Identify which cell holds the provided text, then report its (x, y) central coordinate. 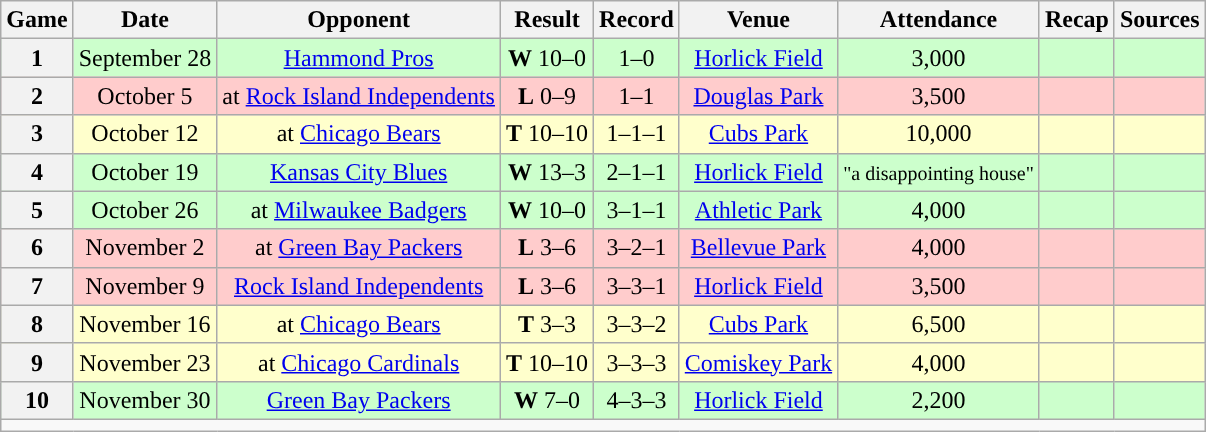
Date (145, 20)
W 13–3 (546, 172)
W 7–0 (546, 400)
6,500 (939, 324)
at Milwaukee Badgers (359, 210)
Record (637, 20)
October 12 (145, 134)
4 (37, 172)
at Chicago Cardinals (359, 362)
4–3–3 (637, 400)
3 (37, 134)
Bellevue Park (758, 248)
9 (37, 362)
Recap (1076, 20)
6 (37, 248)
3–1–1 (637, 210)
2,200 (939, 400)
October 26 (145, 210)
Attendance (939, 20)
"a disappointing house" (939, 172)
L 0–9 (546, 96)
3,000 (939, 58)
October 19 (145, 172)
Douglas Park (758, 96)
1–1 (637, 96)
10 (37, 400)
November 30 (145, 400)
2 (37, 96)
Result (546, 20)
3–3–2 (637, 324)
3–3–3 (637, 362)
September 28 (145, 58)
Athletic Park (758, 210)
T 3–3 (546, 324)
7 (37, 286)
2–1–1 (637, 172)
10,000 (939, 134)
at Green Bay Packers (359, 248)
at Rock Island Independents (359, 96)
Venue (758, 20)
October 5 (145, 96)
November 2 (145, 248)
Opponent (359, 20)
November 16 (145, 324)
Sources (1160, 20)
Comiskey Park (758, 362)
5 (37, 210)
Rock Island Independents (359, 286)
November 23 (145, 362)
1–1–1 (637, 134)
3–2–1 (637, 248)
Kansas City Blues (359, 172)
Green Bay Packers (359, 400)
Hammond Pros (359, 58)
8 (37, 324)
1 (37, 58)
3–3–1 (637, 286)
November 9 (145, 286)
Game (37, 20)
1–0 (637, 58)
